Output the [X, Y] coordinate of the center of the cell containing the given text.  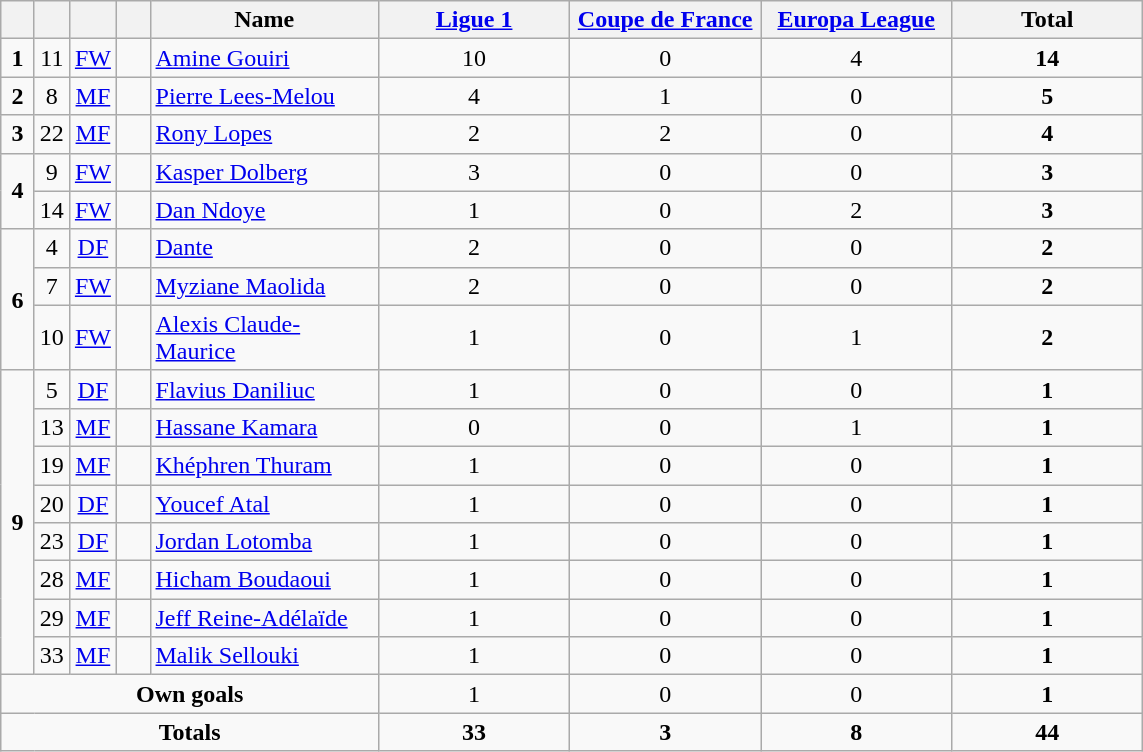
Kasper Dolberg [264, 172]
Totals [190, 732]
Youcef Atal [264, 503]
Rony Lopes [264, 134]
Khéphren Thuram [264, 465]
Amine Gouiri [264, 58]
Dan Ndoye [264, 210]
Flavius Daniliuc [264, 389]
13 [52, 427]
Hassane Kamara [264, 427]
Name [264, 20]
Hicham Boudaoui [264, 580]
23 [52, 542]
28 [52, 580]
Jordan Lotomba [264, 542]
22 [52, 134]
44 [1048, 732]
Malik Sellouki [264, 656]
6 [18, 300]
Alexis Claude-Maurice [264, 338]
Dante [264, 248]
Own goals [190, 694]
Pierre Lees-Melou [264, 96]
11 [52, 58]
Myziane Maolida [264, 286]
7 [52, 286]
19 [52, 465]
Ligue 1 [474, 20]
Jeff Reine-Adélaïde [264, 618]
Europa League [856, 20]
20 [52, 503]
Total [1048, 20]
Coupe de France [666, 20]
29 [52, 618]
